Identify which cell holds the provided text, then report its [x, y] central coordinate. 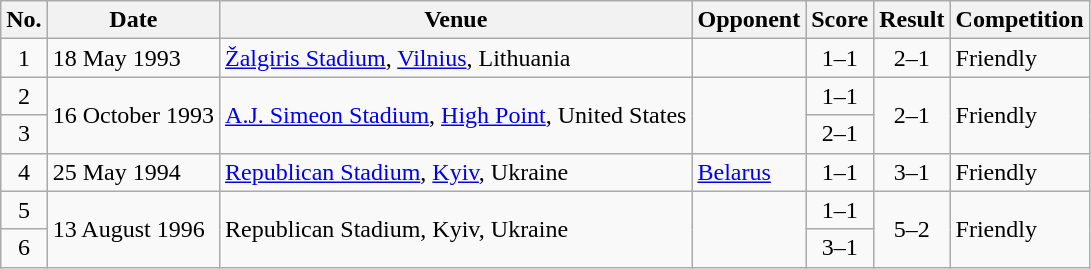
16 October 1993 [133, 115]
A.J. Simeon Stadium, High Point, United States [456, 115]
1 [24, 58]
Result [912, 20]
18 May 1993 [133, 58]
Žalgiris Stadium, Vilnius, Lithuania [456, 58]
4 [24, 172]
2 [24, 96]
5–2 [912, 229]
Score [840, 20]
No. [24, 20]
13 August 1996 [133, 229]
Opponent [749, 20]
5 [24, 210]
Date [133, 20]
Competition [1020, 20]
Venue [456, 20]
25 May 1994 [133, 172]
6 [24, 248]
3 [24, 134]
Belarus [749, 172]
